Extract the (X, Y) coordinate from the center of the cell holding the provided text.  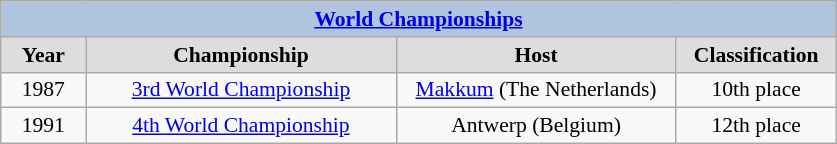
Antwerp (Belgium) (536, 126)
Championship (241, 55)
Classification (756, 55)
3rd World Championship (241, 90)
Host (536, 55)
4th World Championship (241, 126)
Makkum (The Netherlands) (536, 90)
12th place (756, 126)
10th place (756, 90)
World Championships (419, 19)
1991 (44, 126)
1987 (44, 90)
Year (44, 55)
